Output the [X, Y] coordinate of the center of the cell containing the given text.  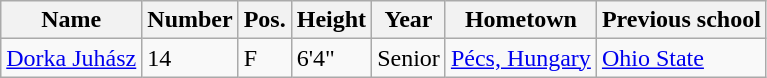
Hometown [520, 20]
Height [331, 20]
Name [72, 20]
Senior [409, 58]
Pos. [264, 20]
6'4" [331, 58]
F [264, 58]
Year [409, 20]
Dorka Juhász [72, 58]
Pécs, Hungary [520, 58]
Previous school [681, 20]
14 [190, 58]
Number [190, 20]
Ohio State [681, 58]
